For the text-containing cell, return its midpoint in (X, Y) coordinate format. 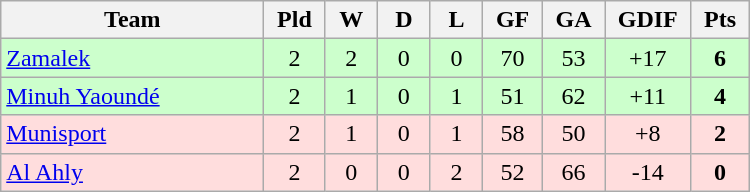
50 (573, 134)
70 (513, 58)
Zamalek (132, 58)
Al Ahly (132, 172)
Minuh Yaoundé (132, 96)
Pld (294, 20)
GA (573, 20)
+8 (648, 134)
+17 (648, 58)
66 (573, 172)
51 (513, 96)
L (456, 20)
D (404, 20)
52 (513, 172)
62 (573, 96)
-14 (648, 172)
W (352, 20)
6 (720, 58)
58 (513, 134)
4 (720, 96)
GDIF (648, 20)
Pts (720, 20)
Munisport (132, 134)
+11 (648, 96)
53 (573, 58)
GF (513, 20)
Team (132, 20)
